Find where the given text appears and provide that cell's center as (x, y) coordinate. 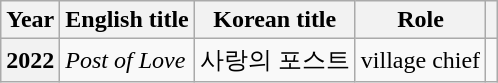
English title (127, 20)
Year (30, 20)
Role (420, 20)
2022 (30, 60)
사랑의 포스트 (274, 60)
Korean title (274, 20)
village chief (420, 60)
Post of Love (127, 60)
